Extract the [X, Y] coordinate from the center of the cell holding the provided text.  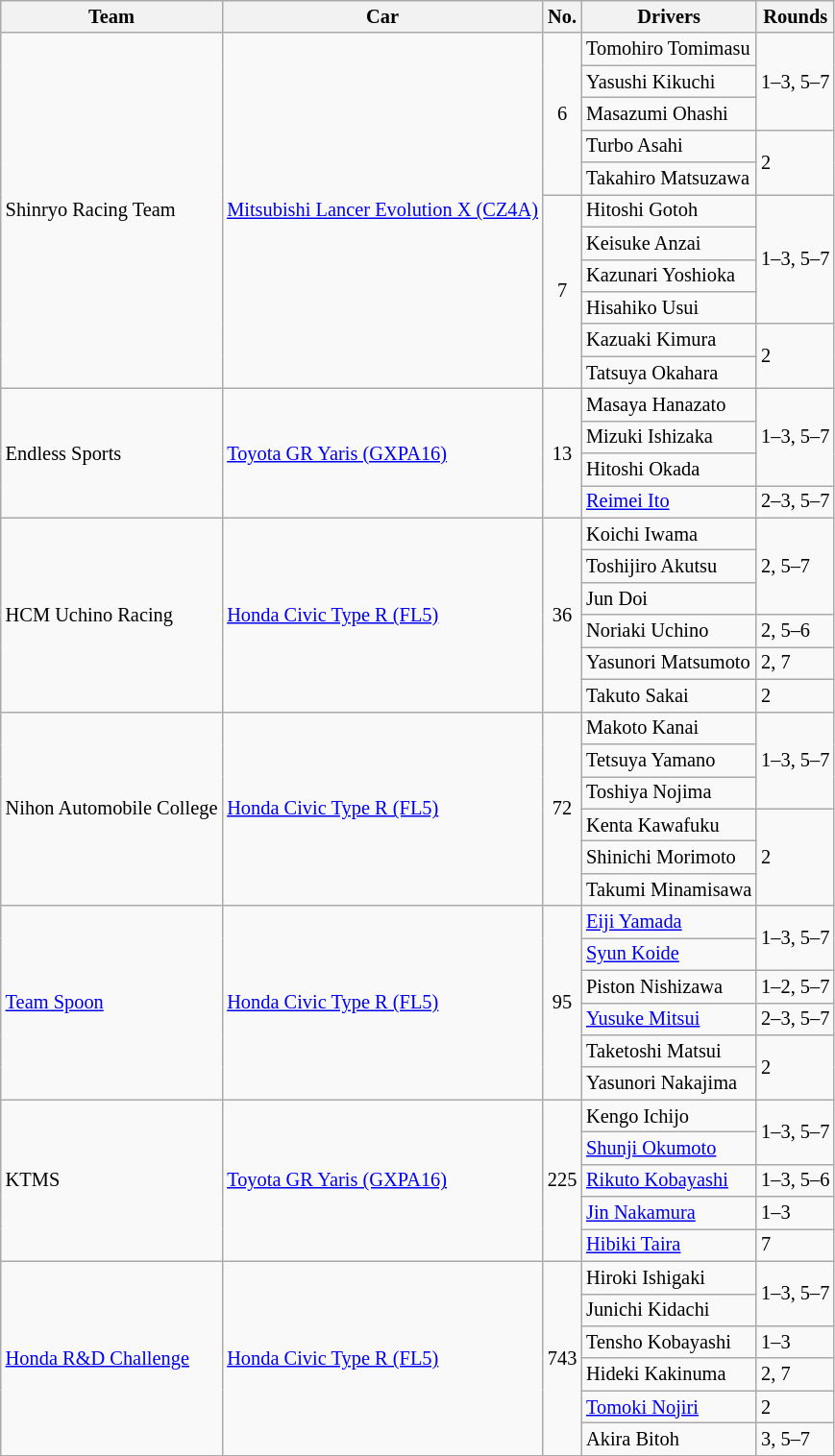
Toshiya Nojima [669, 792]
Shinichi Morimoto [669, 857]
Hitoshi Gotoh [669, 210]
13 [562, 453]
Masaya Hanazato [669, 404]
Honda R&D Challenge [111, 1358]
Syun Koide [669, 954]
72 [562, 809]
Piston Nishizawa [669, 986]
Tomoki Nojiri [669, 1407]
Shinryo Racing Team [111, 210]
Akira Bitoh [669, 1439]
95 [562, 1003]
HCM Uchino Racing [111, 615]
KTMS [111, 1180]
Nihon Automobile College [111, 809]
Makoto Kanai [669, 728]
Team [111, 16]
Tomohiro Tomimasu [669, 49]
Mizuki Ishizaka [669, 437]
Reimei Ito [669, 501]
Taketoshi Matsui [669, 1051]
Jun Doi [669, 598]
743 [562, 1358]
No. [562, 16]
Kengo Ichijo [669, 1116]
Junichi Kidachi [669, 1310]
1–2, 5–7 [796, 986]
Kazunari Yoshioka [669, 276]
3, 5–7 [796, 1439]
2, 5–6 [796, 631]
225 [562, 1180]
Rounds [796, 16]
Tensho Kobayashi [669, 1342]
Noriaki Uchino [669, 631]
Shunji Okumoto [669, 1148]
36 [562, 615]
Hitoshi Okada [669, 470]
Takumi Minamisawa [669, 889]
Eiji Yamada [669, 922]
Yasushi Kikuchi [669, 82]
Hideki Kakinuma [669, 1374]
Mitsubishi Lancer Evolution X (CZ4A) [382, 210]
Jin Nakamura [669, 1213]
Kenta Kawafuku [669, 825]
Takahiro Matsuzawa [669, 179]
Toshijiro Akutsu [669, 566]
Tetsuya Yamano [669, 760]
Kazuaki Kimura [669, 340]
Keisuke Anzai [669, 243]
Takuto Sakai [669, 695]
Turbo Asahi [669, 146]
Koichi Iwama [669, 534]
Team Spoon [111, 1003]
1–3, 5–6 [796, 1180]
Tatsuya Okahara [669, 373]
Yasunori Matsumoto [669, 663]
Endless Sports [111, 453]
2, 5–7 [796, 567]
Yasunori Nakajima [669, 1083]
Rikuto Kobayashi [669, 1180]
Hiroki Ishigaki [669, 1277]
Drivers [669, 16]
Masazumi Ohashi [669, 113]
Hibiki Taira [669, 1245]
Hisahiko Usui [669, 307]
Yusuke Mitsui [669, 1019]
6 [562, 113]
Car [382, 16]
